Determine the (x, y) coordinate at the center of the cell enclosing the given text.  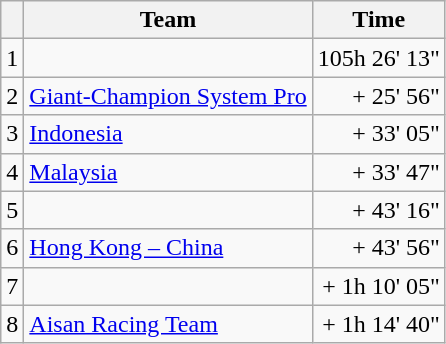
4 (12, 172)
Aisan Racing Team (168, 324)
3 (12, 134)
Giant-Champion System Pro (168, 96)
6 (12, 248)
+ 43' 16" (378, 210)
2 (12, 96)
105h 26' 13" (378, 58)
7 (12, 286)
1 (12, 58)
Indonesia (168, 134)
+ 1h 10' 05" (378, 286)
Team (168, 20)
+ 33' 47" (378, 172)
Malaysia (168, 172)
+ 33' 05" (378, 134)
Hong Kong – China (168, 248)
Time (378, 20)
5 (12, 210)
8 (12, 324)
+ 25' 56" (378, 96)
+ 43' 56" (378, 248)
+ 1h 14' 40" (378, 324)
